Provide the [x, y] coordinate of the cell's center where the given text is located.  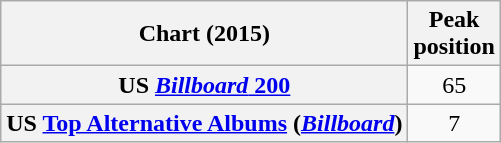
Chart (2015) [204, 34]
65 [454, 85]
US Top Alternative Albums (Billboard) [204, 123]
7 [454, 123]
Peakposition [454, 34]
US Billboard 200 [204, 85]
